Detect which cell encompasses the target text, then output its (X, Y) center coordinate. 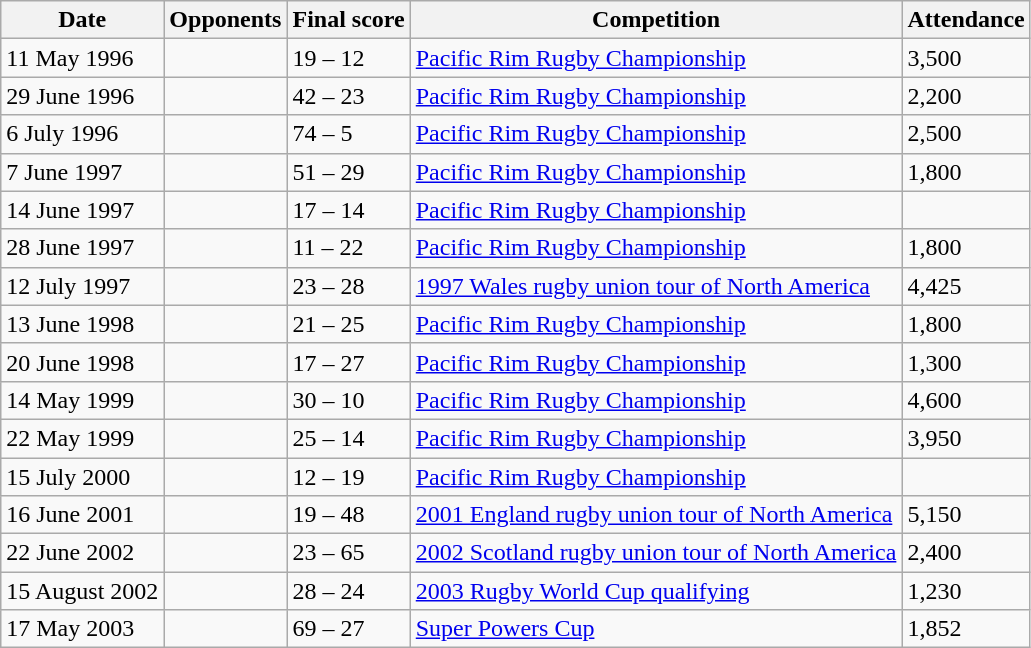
3,950 (966, 438)
30 – 10 (348, 400)
22 June 2002 (82, 553)
Final score (348, 20)
21 – 25 (348, 324)
42 – 23 (348, 96)
28 – 24 (348, 591)
2001 England rugby union tour of North America (656, 515)
14 June 1997 (82, 210)
4,600 (966, 400)
16 June 2001 (82, 515)
Date (82, 20)
12 – 19 (348, 477)
14 May 1999 (82, 400)
17 May 2003 (82, 629)
7 June 1997 (82, 172)
5,150 (966, 515)
Attendance (966, 20)
25 – 14 (348, 438)
Competition (656, 20)
28 June 1997 (82, 248)
3,500 (966, 58)
69 – 27 (348, 629)
1997 Wales rugby union tour of North America (656, 286)
20 June 1998 (82, 362)
Super Powers Cup (656, 629)
1,852 (966, 629)
Opponents (226, 20)
2003 Rugby World Cup qualifying (656, 591)
19 – 12 (348, 58)
22 May 1999 (82, 438)
4,425 (966, 286)
11 May 1996 (82, 58)
15 July 2000 (82, 477)
17 – 27 (348, 362)
23 – 28 (348, 286)
11 – 22 (348, 248)
51 – 29 (348, 172)
2,500 (966, 134)
19 – 48 (348, 515)
2002 Scotland rugby union tour of North America (656, 553)
1,230 (966, 591)
17 – 14 (348, 210)
29 June 1996 (82, 96)
15 August 2002 (82, 591)
12 July 1997 (82, 286)
6 July 1996 (82, 134)
1,300 (966, 362)
2,200 (966, 96)
23 – 65 (348, 553)
2,400 (966, 553)
74 – 5 (348, 134)
13 June 1998 (82, 324)
